Return (X, Y) of the center of cell containing provided text 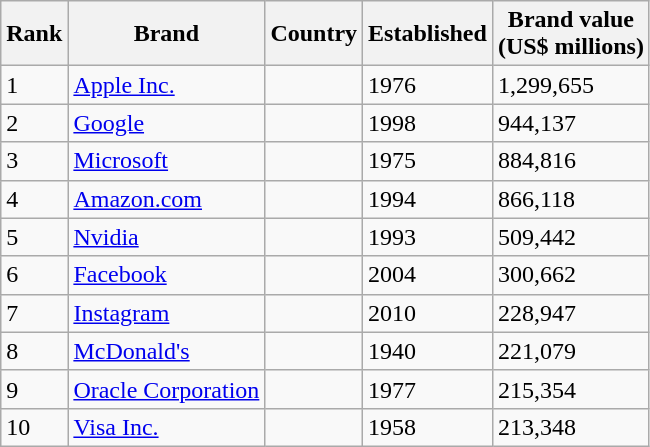
2 (34, 123)
4 (34, 199)
215,354 (570, 389)
Amazon.com (166, 199)
Country (314, 34)
Apple Inc. (166, 85)
2010 (428, 313)
1 (34, 85)
944,137 (570, 123)
1998 (428, 123)
Established (428, 34)
Rank (34, 34)
866,118 (570, 199)
884,816 (570, 161)
Google (166, 123)
1977 (428, 389)
7 (34, 313)
5 (34, 237)
3 (34, 161)
Brand (166, 34)
Brand value(US$ millions) (570, 34)
8 (34, 351)
1958 (428, 427)
1975 (428, 161)
Instagram (166, 313)
Microsoft (166, 161)
213,348 (570, 427)
10 (34, 427)
1,299,655 (570, 85)
Nvidia (166, 237)
Facebook (166, 275)
1993 (428, 237)
1976 (428, 85)
Visa Inc. (166, 427)
2004 (428, 275)
509,442 (570, 237)
228,947 (570, 313)
300,662 (570, 275)
6 (34, 275)
9 (34, 389)
McDonald's (166, 351)
1994 (428, 199)
221,079 (570, 351)
1940 (428, 351)
Oracle Corporation (166, 389)
